Extract the (x, y) coordinate from the center of the cell holding the provided text.  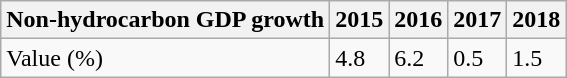
1.5 (536, 58)
2016 (418, 20)
2015 (360, 20)
2017 (478, 20)
2018 (536, 20)
6.2 (418, 58)
Value (%) (166, 58)
Non-hydrocarbon GDP growth (166, 20)
4.8 (360, 58)
0.5 (478, 58)
